Detect which cell encompasses the target text, then output its [X, Y] center coordinate. 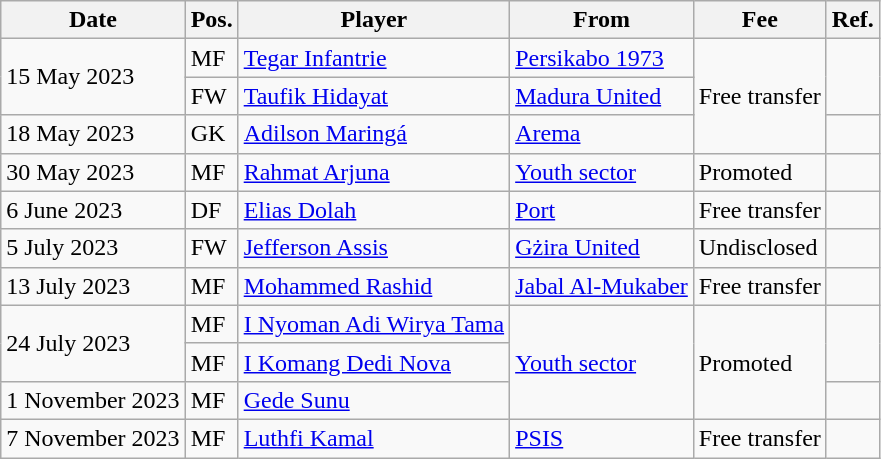
18 May 2023 [93, 134]
6 June 2023 [93, 210]
Undisclosed [760, 248]
Gede Sunu [374, 400]
Pos. [212, 20]
I Komang Dedi Nova [374, 362]
Adilson Maringá [374, 134]
Arema [602, 134]
Taufik Hidayat [374, 96]
I Nyoman Adi Wirya Tama [374, 324]
13 July 2023 [93, 286]
Jabal Al-Mukaber [602, 286]
7 November 2023 [93, 438]
Ref. [852, 20]
DF [212, 210]
Madura United [602, 96]
Fee [760, 20]
Mohammed Rashid [374, 286]
24 July 2023 [93, 343]
Port [602, 210]
Player [374, 20]
Luthfi Kamal [374, 438]
Jefferson Assis [374, 248]
GK [212, 134]
From [602, 20]
PSIS [602, 438]
5 July 2023 [93, 248]
Gżira United [602, 248]
30 May 2023 [93, 172]
1 November 2023 [93, 400]
Rahmat Arjuna [374, 172]
Persikabo 1973 [602, 58]
Elias Dolah [374, 210]
15 May 2023 [93, 77]
Date [93, 20]
Tegar Infantrie [374, 58]
